From the cell containing the given text, extract its center point as [X, Y] coordinate. 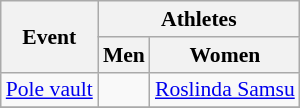
Pole vault [50, 90]
Event [50, 36]
Athletes [199, 19]
Roslinda Samsu [225, 90]
Women [225, 55]
Men [124, 55]
